Scan for the cell matching the given text and deliver its [X, Y] coordinate at center. 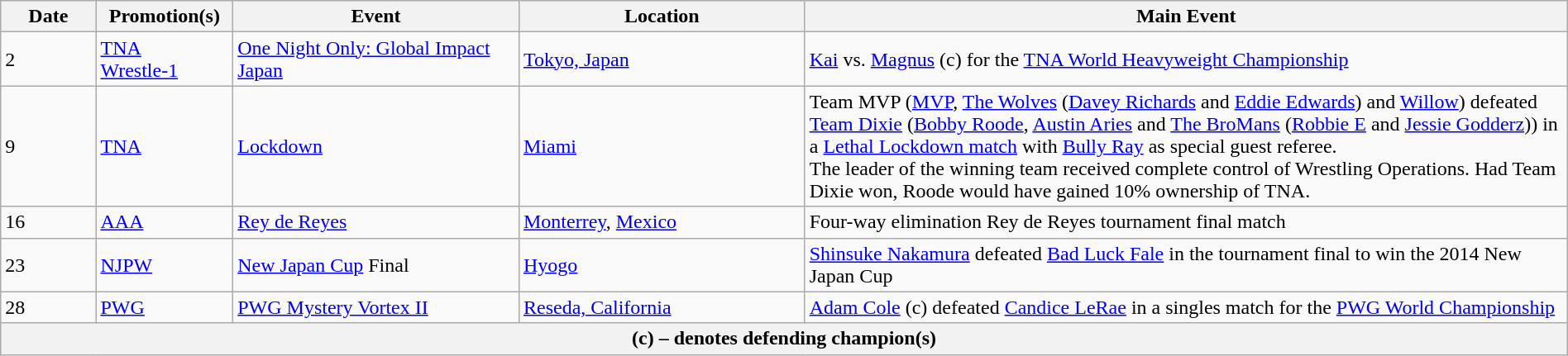
Promotion(s) [165, 17]
23 [48, 264]
Adam Cole (c) defeated Candice LeRae in a singles match for the PWG World Championship [1186, 307]
Monterrey, Mexico [662, 222]
AAA [165, 222]
Reseda, California [662, 307]
Date [48, 17]
Four-way elimination Rey de Reyes tournament final match [1186, 222]
Location [662, 17]
(c) – denotes defending champion(s) [784, 339]
Lockdown [376, 146]
New Japan Cup Final [376, 264]
2 [48, 59]
16 [48, 222]
Hyogo [662, 264]
Rey de Reyes [376, 222]
TNAWrestle-1 [165, 59]
NJPW [165, 264]
Miami [662, 146]
PWG Mystery Vortex II [376, 307]
Kai vs. Magnus (c) for the TNA World Heavyweight Championship [1186, 59]
Shinsuke Nakamura defeated Bad Luck Fale in the tournament final to win the 2014 New Japan Cup [1186, 264]
PWG [165, 307]
Tokyo, Japan [662, 59]
Main Event [1186, 17]
Event [376, 17]
9 [48, 146]
One Night Only: Global Impact Japan [376, 59]
28 [48, 307]
TNA [165, 146]
